Detect which cell encompasses the target text, then output its (X, Y) center coordinate. 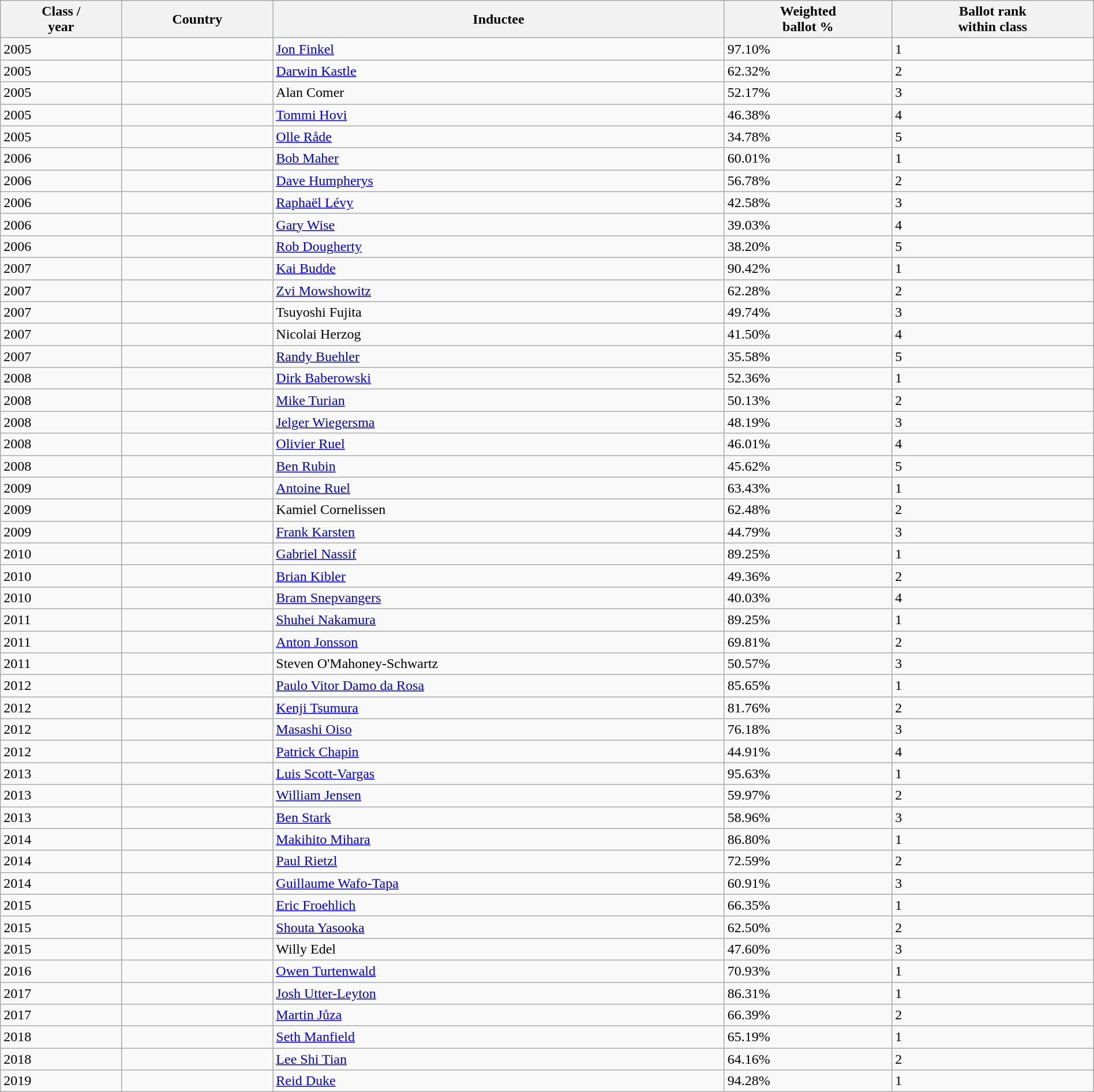
52.36% (808, 378)
Ballot rankwithin class (993, 20)
35.58% (808, 357)
60.01% (808, 159)
Country (197, 20)
Dave Humpherys (499, 181)
Weightedballot % (808, 20)
94.28% (808, 1081)
44.79% (808, 532)
Darwin Kastle (499, 71)
56.78% (808, 181)
Bob Maher (499, 159)
Ben Rubin (499, 466)
Masashi Oiso (499, 730)
64.16% (808, 1059)
Randy Buehler (499, 357)
Inductee (499, 20)
Josh Utter-Leyton (499, 993)
76.18% (808, 730)
Kenji Tsumura (499, 708)
Nicolai Herzog (499, 335)
Brian Kibler (499, 576)
66.39% (808, 1015)
Antoine Ruel (499, 488)
Rob Dougherty (499, 246)
Paulo Vitor Damo da Rosa (499, 686)
Bram Snepvangers (499, 598)
86.80% (808, 839)
Tsuyoshi Fujita (499, 313)
William Jensen (499, 795)
Anton Jonsson (499, 642)
Owen Turtenwald (499, 971)
90.42% (808, 268)
45.62% (808, 466)
48.19% (808, 422)
59.97% (808, 795)
Eric Froehlich (499, 905)
2016 (61, 971)
62.32% (808, 71)
58.96% (808, 817)
Raphaël Lévy (499, 202)
Class /year (61, 20)
50.13% (808, 400)
Alan Comer (499, 93)
Guillaume Wafo-Tapa (499, 883)
65.19% (808, 1037)
Shouta Yasooka (499, 927)
40.03% (808, 598)
Kamiel Cornelissen (499, 510)
2019 (61, 1081)
81.76% (808, 708)
Tommi Hovi (499, 115)
97.10% (808, 49)
Gary Wise (499, 224)
Kai Budde (499, 268)
86.31% (808, 993)
Jon Finkel (499, 49)
Zvi Mowshowitz (499, 290)
Reid Duke (499, 1081)
42.58% (808, 202)
62.48% (808, 510)
47.60% (808, 949)
46.38% (808, 115)
Jelger Wiegersma (499, 422)
Dirk Baberowski (499, 378)
52.17% (808, 93)
Luis Scott-Vargas (499, 774)
85.65% (808, 686)
Paul Rietzl (499, 861)
62.50% (808, 927)
38.20% (808, 246)
46.01% (808, 444)
63.43% (808, 488)
50.57% (808, 664)
Steven O'Mahoney-Schwartz (499, 664)
70.93% (808, 971)
Patrick Chapin (499, 752)
Lee Shi Tian (499, 1059)
Martin Jůza (499, 1015)
Seth Manfield (499, 1037)
Ben Stark (499, 817)
44.91% (808, 752)
Mike Turian (499, 400)
Olivier Ruel (499, 444)
72.59% (808, 861)
41.50% (808, 335)
49.36% (808, 576)
49.74% (808, 313)
34.78% (808, 137)
Frank Karsten (499, 532)
39.03% (808, 224)
Shuhei Nakamura (499, 620)
Olle Råde (499, 137)
Gabriel Nassif (499, 554)
60.91% (808, 883)
Willy Edel (499, 949)
Makihito Mihara (499, 839)
95.63% (808, 774)
62.28% (808, 290)
66.35% (808, 905)
69.81% (808, 642)
